From the cell containing the given text, extract its center point as (X, Y) coordinate. 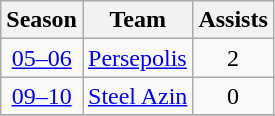
Team (137, 20)
Persepolis (137, 58)
2 (233, 58)
09–10 (42, 96)
0 (233, 96)
05–06 (42, 58)
Steel Azin (137, 96)
Assists (233, 20)
Season (42, 20)
